Scan for the cell matching the given text and deliver its (x, y) coordinate at center. 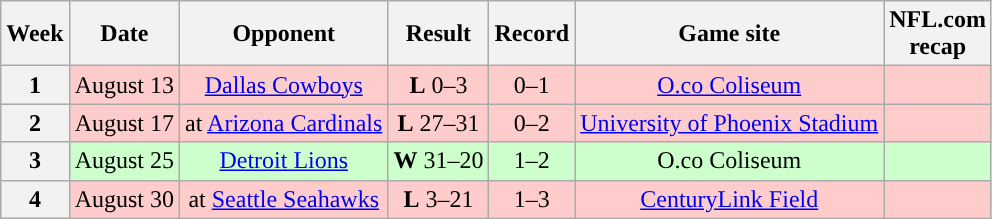
August 13 (124, 85)
Game site (730, 34)
CenturyLink Field (730, 199)
L 0–3 (438, 85)
at Seattle Seahawks (284, 199)
Record (532, 34)
Week (35, 34)
August 25 (124, 161)
University of Phoenix Stadium (730, 123)
at Arizona Cardinals (284, 123)
1–3 (532, 199)
4 (35, 199)
L 27–31 (438, 123)
Result (438, 34)
2 (35, 123)
Detroit Lions (284, 161)
Dallas Cowboys (284, 85)
1–2 (532, 161)
August 30 (124, 199)
August 17 (124, 123)
Opponent (284, 34)
1 (35, 85)
L 3–21 (438, 199)
Date (124, 34)
0–2 (532, 123)
W 31–20 (438, 161)
3 (35, 161)
NFL.comrecap (938, 34)
0–1 (532, 85)
